Locate the cell with the specified text and output its (x, y) center coordinate. 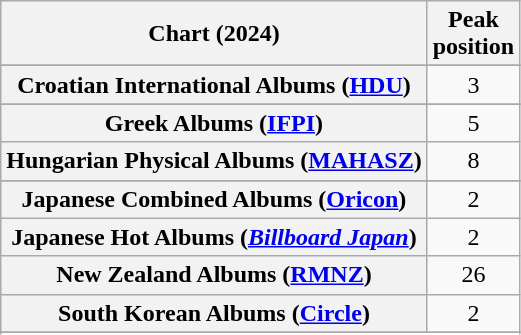
Greek Albums (IFPI) (214, 123)
New Zealand Albums (RMNZ) (214, 275)
Japanese Combined Albums (Oricon) (214, 199)
Hungarian Physical Albums (MAHASZ) (214, 161)
Japanese Hot Albums (Billboard Japan) (214, 237)
Chart (2024) (214, 34)
3 (473, 85)
South Korean Albums (Circle) (214, 313)
Peakposition (473, 34)
Croatian International Albums (HDU) (214, 85)
26 (473, 275)
5 (473, 123)
8 (473, 161)
